Determine the (X, Y) coordinate at the center of the cell enclosing the given text.  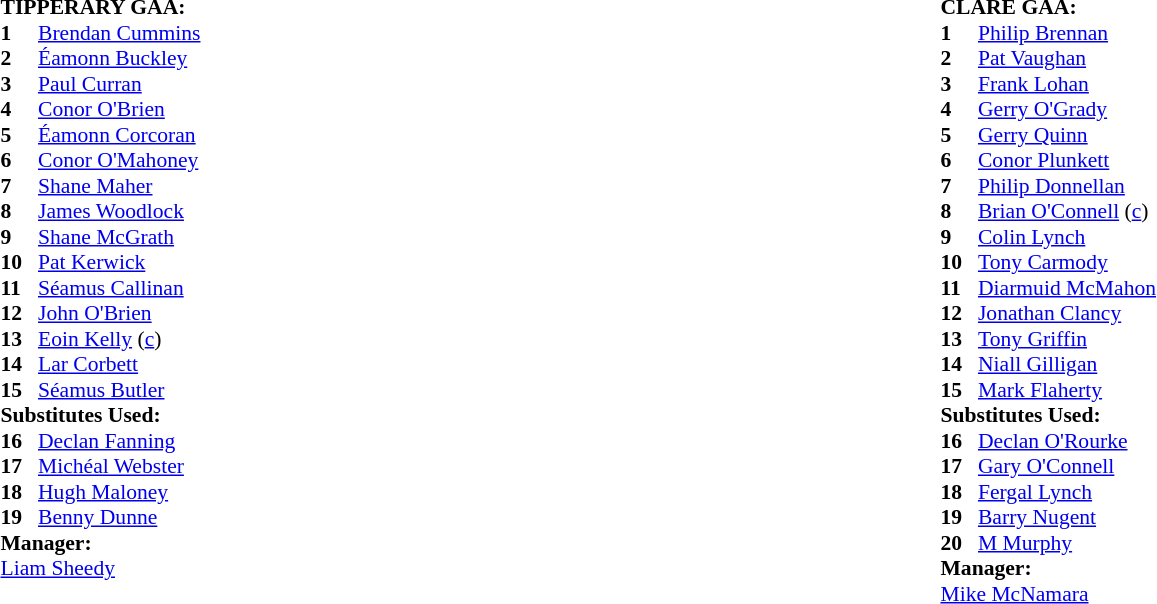
Eoin Kelly (c) (125, 339)
Brendan Cummins (125, 33)
Declan Fanning (125, 441)
Substitutes Used: (106, 415)
Shane Maher (125, 186)
Michéal Webster (125, 467)
Éamonn Buckley (125, 59)
Conor O'Brien (125, 109)
20 (959, 543)
Liam Sheedy (106, 569)
Shane McGrath (125, 237)
Hugh Maloney (125, 492)
Benny Dunne (125, 517)
John O'Brien (125, 313)
Lar Corbett (125, 365)
Manager: (106, 543)
Séamus Callinan (125, 288)
Paul Curran (125, 84)
Conor O'Mahoney (125, 161)
Pat Kerwick (125, 263)
Éamonn Corcoran (125, 135)
Séamus Butler (125, 390)
James Woodlock (125, 211)
